Identify which cell holds the provided text, then report its [X, Y] central coordinate. 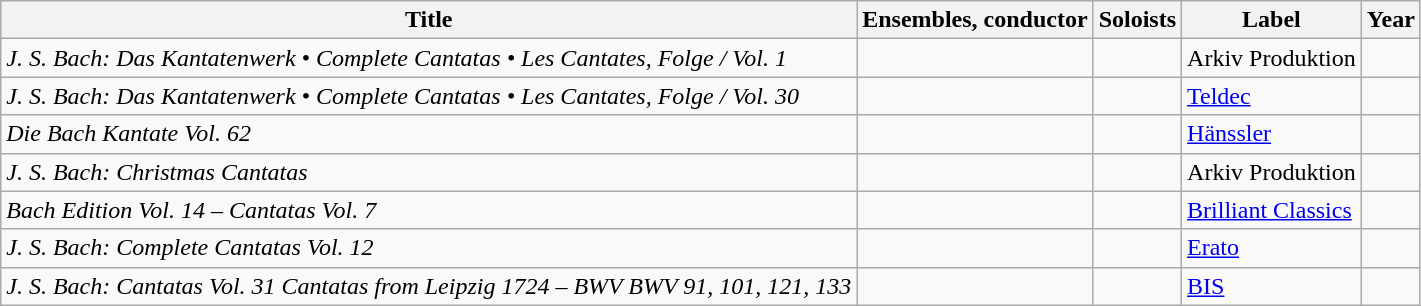
Die Bach Kantate Vol. 62 [429, 134]
Brilliant Classics [1272, 210]
Year [1390, 20]
Soloists [1137, 20]
Label [1272, 20]
Teldec [1272, 96]
J. S. Bach: Complete Cantatas Vol. 12 [429, 248]
J. S. Bach: Das Kantatenwerk • Complete Cantatas • Les Cantates, Folge / Vol. 1 [429, 58]
BIS [1272, 286]
Ensembles, conductor [975, 20]
J. S. Bach: Cantatas Vol. 31 Cantatas from Leipzig 1724 – BWV BWV 91, 101, 121, 133 [429, 286]
Title [429, 20]
Hänssler [1272, 134]
Erato [1272, 248]
J. S. Bach: Das Kantatenwerk • Complete Cantatas • Les Cantates, Folge / Vol. 30 [429, 96]
J. S. Bach: Christmas Cantatas [429, 172]
Bach Edition Vol. 14 – Cantatas Vol. 7 [429, 210]
